Pinpoint the cell where the given text exists, returning its (x, y) midpoint coordinate. 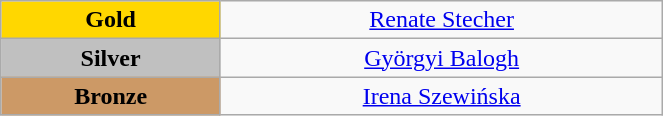
Gold (111, 20)
Györgyi Balogh (441, 58)
Renate Stecher (441, 20)
Irena Szewińska (441, 96)
Silver (111, 58)
Bronze (111, 96)
